For the text-containing cell, return its midpoint in [X, Y] coordinate format. 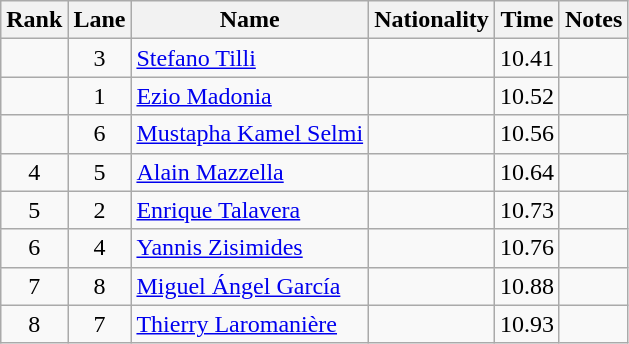
Mustapha Kamel Selmi [250, 134]
10.64 [526, 172]
Miguel Ángel García [250, 286]
Lane [100, 20]
3 [100, 58]
10.76 [526, 248]
Ezio Madonia [250, 96]
Yannis Zisimides [250, 248]
Alain Mazzella [250, 172]
Name [250, 20]
Enrique Talavera [250, 210]
10.41 [526, 58]
Stefano Tilli [250, 58]
10.93 [526, 324]
10.73 [526, 210]
10.56 [526, 134]
2 [100, 210]
Thierry Laromanière [250, 324]
10.88 [526, 286]
10.52 [526, 96]
Rank [34, 20]
Notes [593, 20]
Nationality [432, 20]
Time [526, 20]
1 [100, 96]
